Find where the given text appears and provide that cell's center as [X, Y] coordinate. 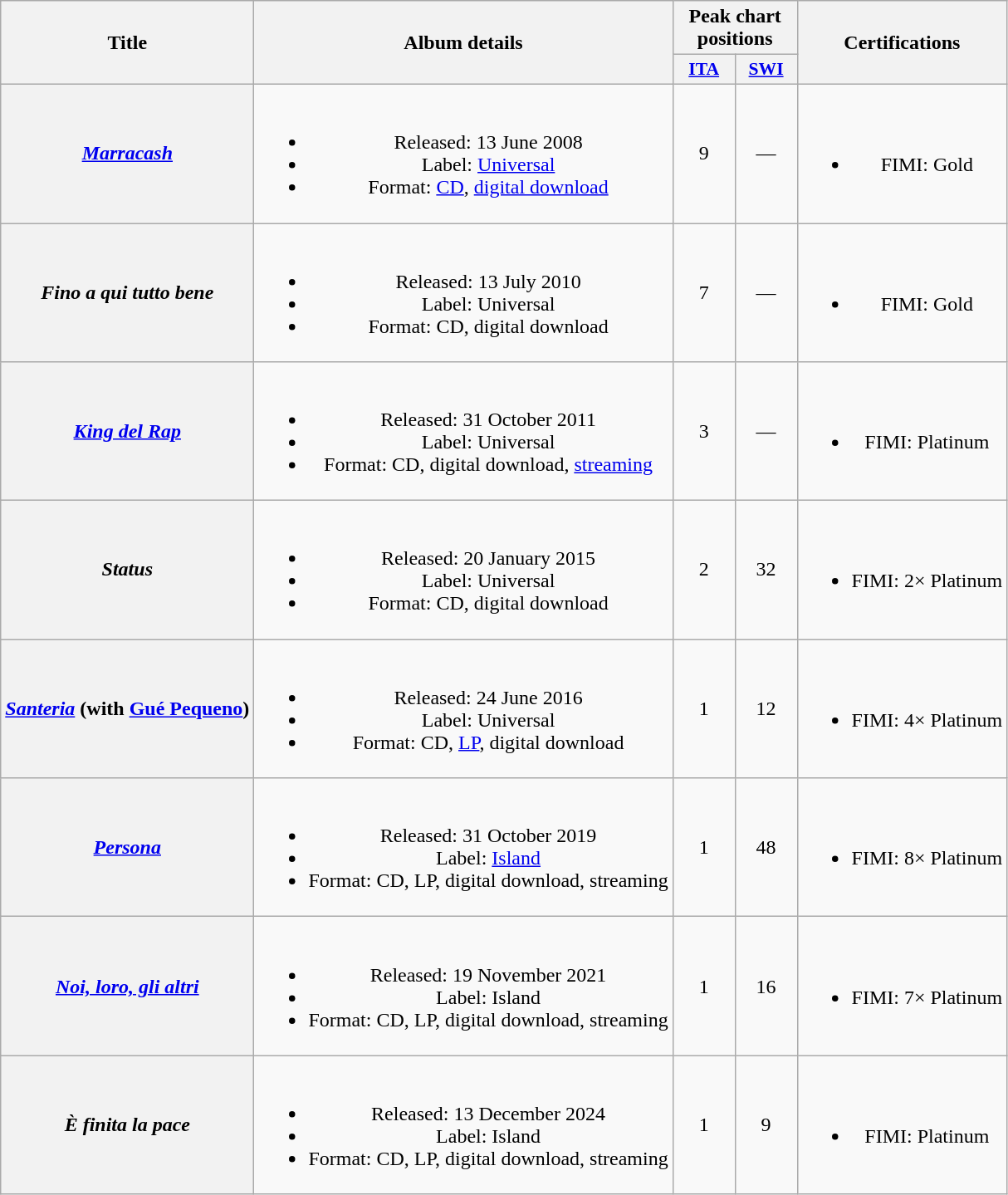
16 [766, 987]
7 [704, 292]
Released: 20 January 2015Label: UniversalFormat: CD, digital download [463, 570]
FIMI: 2× Platinum [902, 570]
FIMI: 7× Platinum [902, 987]
Released: 13 July 2010Label: UniversalFormat: CD, digital download [463, 292]
Persona [128, 847]
Album details [463, 43]
È finita la pace [128, 1124]
32 [766, 570]
Fino a qui tutto bene [128, 292]
12 [766, 709]
Title [128, 43]
Released: 31 October 2011Label: UniversalFormat: CD, digital download, streaming [463, 432]
Released: 13 June 2008Label: UniversalFormat: CD, digital download [463, 153]
King del Rap [128, 432]
Noi, loro, gli altri [128, 987]
SWI [766, 70]
Marracash [128, 153]
Certifications [902, 43]
3 [704, 432]
Released: 24 June 2016Label: UniversalFormat: CD, LP, digital download [463, 709]
2 [704, 570]
Santeria (with Gué Pequeno) [128, 709]
Released: 31 October 2019Label: IslandFormat: CD, LP, digital download, streaming [463, 847]
Released: 19 November 2021Label: IslandFormat: CD, LP, digital download, streaming [463, 987]
48 [766, 847]
FIMI: 8× Platinum [902, 847]
Status [128, 570]
Released: 13 December 2024Label: IslandFormat: CD, LP, digital download, streaming [463, 1124]
ITA [704, 70]
Peak chart positions [735, 28]
FIMI: 4× Platinum [902, 709]
